Search for the cell housing the specified text and yield its [x, y] center coordinate. 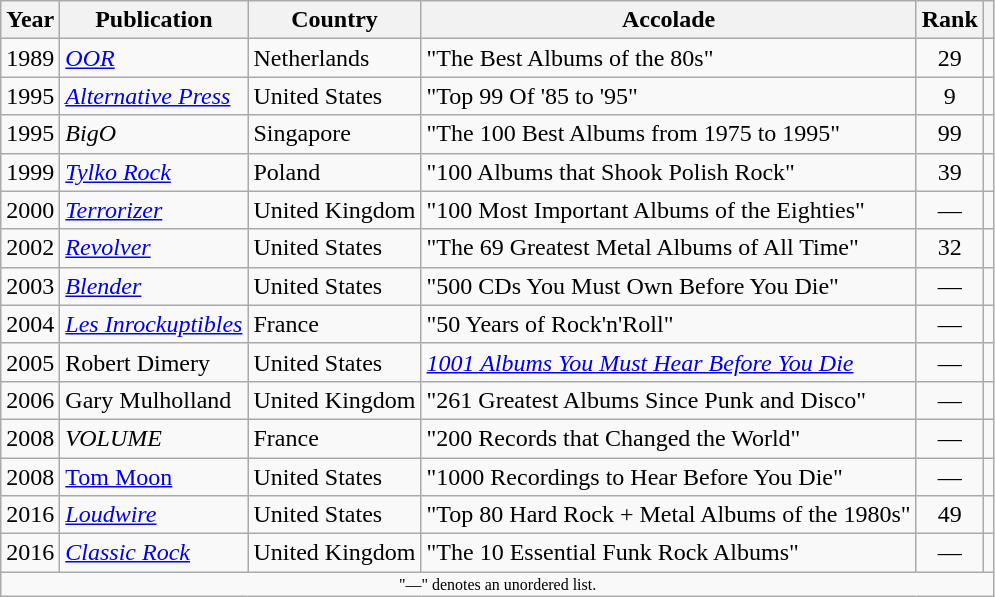
9 [950, 96]
Rank [950, 20]
"Top 99 Of '85 to '95" [668, 96]
2005 [30, 362]
29 [950, 58]
"—" denotes an unordered list. [498, 584]
"50 Years of Rock'n'Roll" [668, 324]
"1000 Recordings to Hear Before You Die" [668, 477]
Blender [154, 286]
Singapore [334, 134]
"500 CDs You Must Own Before You Die" [668, 286]
1999 [30, 172]
2002 [30, 248]
Year [30, 20]
"261 Greatest Albums Since Punk and Disco" [668, 400]
Loudwire [154, 515]
"Top 80 Hard Rock + Metal Albums of the 1980s" [668, 515]
Publication [154, 20]
Accolade [668, 20]
"The Best Albums of the 80s" [668, 58]
Robert Dimery [154, 362]
Poland [334, 172]
Netherlands [334, 58]
OOR [154, 58]
1001 Albums You Must Hear Before You Die [668, 362]
Tylko Rock [154, 172]
99 [950, 134]
"The 69 Greatest Metal Albums of All Time" [668, 248]
Revolver [154, 248]
"100 Albums that Shook Polish Rock" [668, 172]
Classic Rock [154, 553]
49 [950, 515]
"100 Most Important Albums of the Eighties" [668, 210]
"The 10 Essential Funk Rock Albums" [668, 553]
VOLUME [154, 438]
Alternative Press [154, 96]
2004 [30, 324]
32 [950, 248]
Country [334, 20]
"200 Records that Changed the World" [668, 438]
2003 [30, 286]
39 [950, 172]
Tom Moon [154, 477]
BigO [154, 134]
1989 [30, 58]
2000 [30, 210]
Terrorizer [154, 210]
Les Inrockuptibles [154, 324]
Gary Mulholland [154, 400]
"The 100 Best Albums from 1975 to 1995" [668, 134]
2006 [30, 400]
